Return the [x, y] coordinate for the center point of the cell that contains the specified text.  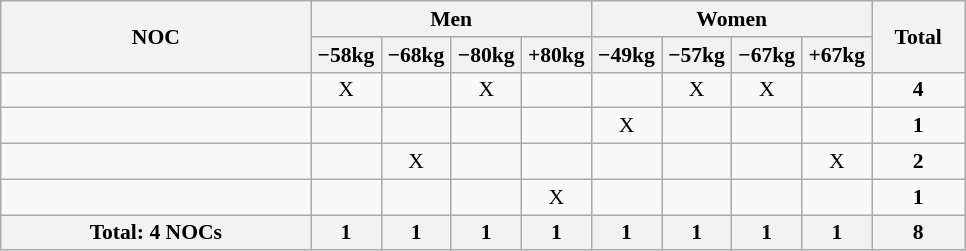
Total: 4 NOCs [156, 233]
Men [451, 19]
−67kg [767, 55]
4 [918, 90]
+80kg [556, 55]
+67kg [837, 55]
8 [918, 233]
−80kg [486, 55]
Total [918, 36]
−68kg [416, 55]
−58kg [346, 55]
Women [731, 19]
NOC [156, 36]
2 [918, 162]
−49kg [626, 55]
−57kg [697, 55]
